Search for the cell housing the specified text and yield its [X, Y] center coordinate. 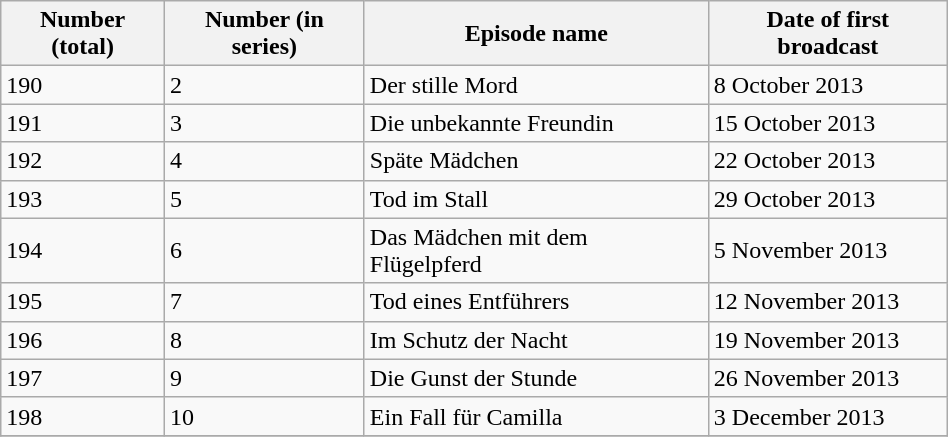
29 October 2013 [828, 199]
3 December 2013 [828, 416]
193 [83, 199]
Im Schutz der Nacht [536, 340]
26 November 2013 [828, 378]
5 November 2013 [828, 250]
8 October 2013 [828, 85]
195 [83, 302]
Number (total) [83, 34]
191 [83, 123]
190 [83, 85]
Ein Fall für Camilla [536, 416]
5 [264, 199]
12 November 2013 [828, 302]
Der stille Mord [536, 85]
194 [83, 250]
6 [264, 250]
Die unbekannte Freundin [536, 123]
Date of first broadcast [828, 34]
197 [83, 378]
15 October 2013 [828, 123]
10 [264, 416]
19 November 2013 [828, 340]
Episode name [536, 34]
Das Mädchen mit dem Flügelpferd [536, 250]
Tod im Stall [536, 199]
Number (in series) [264, 34]
192 [83, 161]
198 [83, 416]
2 [264, 85]
22 October 2013 [828, 161]
7 [264, 302]
Tod eines Entführers [536, 302]
9 [264, 378]
8 [264, 340]
Die Gunst der Stunde [536, 378]
196 [83, 340]
Späte Mädchen [536, 161]
3 [264, 123]
4 [264, 161]
